From the cell containing the given text, extract its center point as (x, y) coordinate. 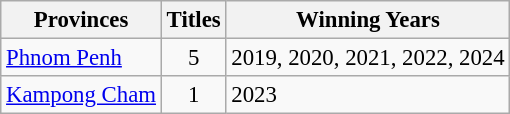
2019, 2020, 2021, 2022, 2024 (368, 58)
Titles (194, 20)
5 (194, 58)
Winning Years (368, 20)
Kampong Cham (82, 95)
1 (194, 95)
Provinces (82, 20)
2023 (368, 95)
Phnom Penh (82, 58)
